Search for the cell housing the specified text and yield its (x, y) center coordinate. 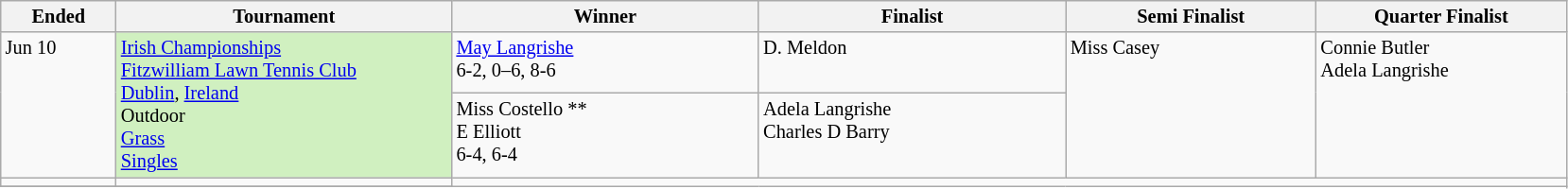
Winner (605, 16)
Tournament (284, 16)
Finalist (912, 16)
Jun 10 (59, 105)
Quarter Finalist (1441, 16)
Semi Finalist (1192, 16)
Irish Championships Fitzwilliam Lawn Tennis ClubDublin, IrelandOutdoorGrassSingles (284, 105)
Adela Langrishe Charles D Barry (912, 135)
Ended (59, 16)
D. Meldon (912, 62)
Connie Butler Adela Langrishe (1441, 105)
Miss Costello ** E Elliott6-4, 6-4 (605, 135)
May Langrishe6-2, 0–6, 8-6 (605, 62)
Miss Casey (1192, 105)
